Identify which cell holds the provided text, then report its (x, y) central coordinate. 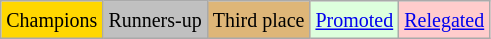
Third place (258, 20)
Relegated (444, 20)
Runners-up (155, 20)
Champions (52, 20)
Promoted (354, 20)
